Extract the [X, Y] coordinate from the center of the cell holding the provided text.  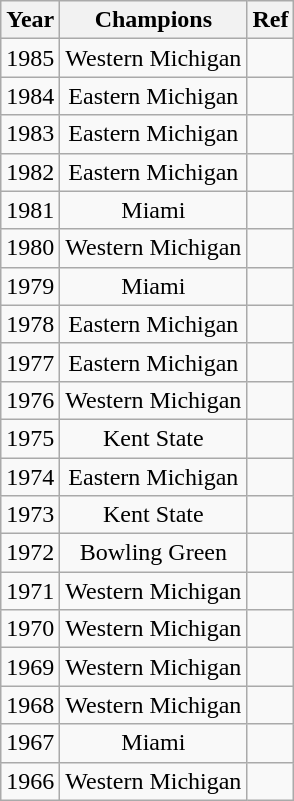
Year [30, 20]
1984 [30, 96]
1969 [30, 667]
1981 [30, 210]
Bowling Green [154, 553]
1983 [30, 134]
1982 [30, 172]
1970 [30, 629]
1966 [30, 781]
1979 [30, 286]
1975 [30, 438]
1968 [30, 705]
Champions [154, 20]
1972 [30, 553]
1976 [30, 400]
1985 [30, 58]
Ref [270, 20]
1980 [30, 248]
1973 [30, 515]
1974 [30, 477]
1977 [30, 362]
1978 [30, 324]
1967 [30, 743]
1971 [30, 591]
